Determine the [x, y] coordinate at the center of the cell enclosing the given text.  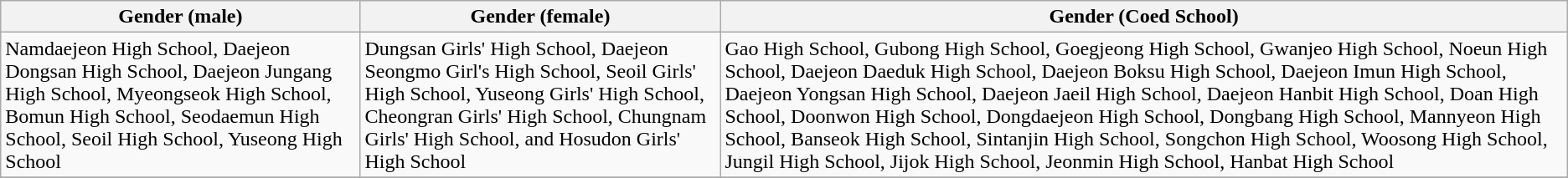
Gender (Coed School) [1144, 17]
Gender (female) [540, 17]
Gender (male) [181, 17]
